Search for the cell housing the specified text and yield its [X, Y] center coordinate. 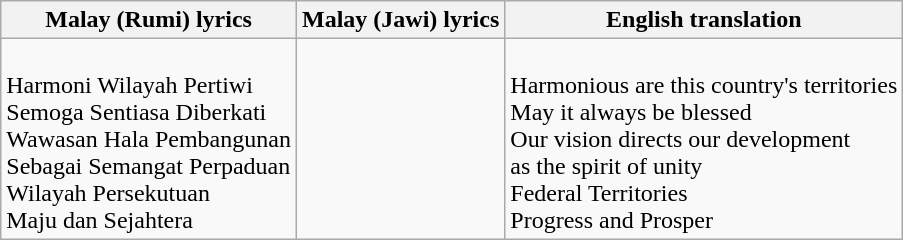
Malay (Rumi) lyrics [149, 20]
Harmoni Wilayah Pertiwi Semoga Sentiasa Diberkati Wawasan Hala Pembangunan Sebagai Semangat Perpaduan Wilayah Persekutuan Maju dan Sejahtera [149, 139]
Malay (Jawi) lyrics [400, 20]
English translation [704, 20]
